Return the (X, Y) coordinate for the center point of the cell that contains the specified text.  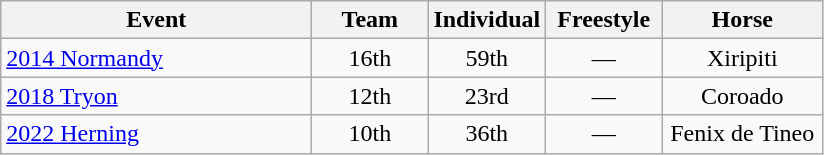
Team (370, 20)
Event (156, 20)
2018 Tryon (156, 96)
36th (487, 134)
Xiripiti (742, 58)
23rd (487, 96)
Horse (742, 20)
12th (370, 96)
Freestyle (604, 20)
2014 Normandy (156, 58)
59th (487, 58)
Fenix de Tineo (742, 134)
10th (370, 134)
16th (370, 58)
Coroado (742, 96)
Individual (487, 20)
2022 Herning (156, 134)
